From the cell containing the given text, extract its center point as [X, Y] coordinate. 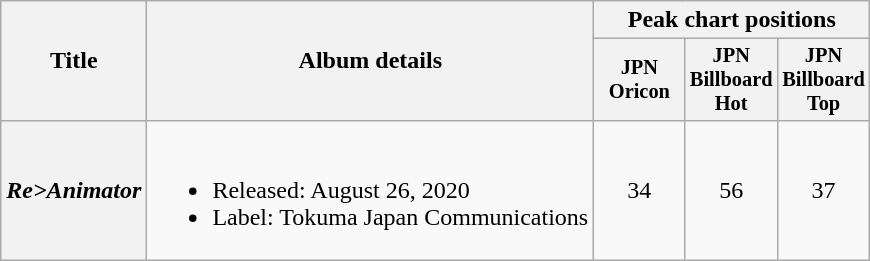
Re>Animator [74, 190]
JPNBillboardHot [731, 80]
JPNOricon [640, 80]
JPNBillboardTop [823, 80]
37 [823, 190]
56 [731, 190]
Peak chart positions [732, 20]
Released: August 26, 2020Label: Tokuma Japan Communications [370, 190]
34 [640, 190]
Album details [370, 61]
Title [74, 61]
